Locate the cell with the specified text and output its (x, y) center coordinate. 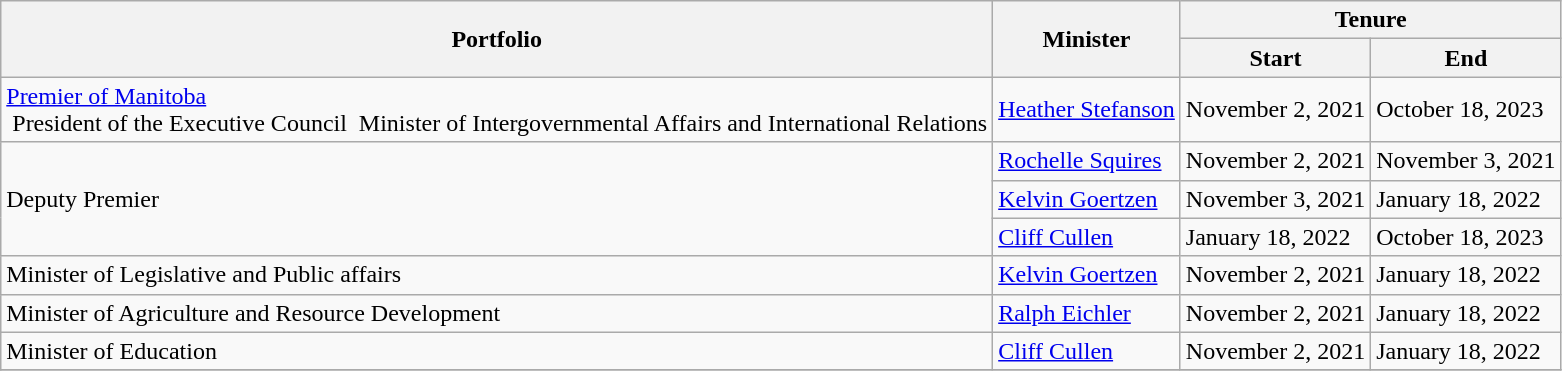
Heather Stefanson (1087, 110)
Start (1275, 58)
Minister (1087, 39)
Premier of Manitoba President of the Executive Council Minister of Intergovernmental Affairs and International Relations (497, 110)
Tenure (1370, 20)
Ralph Eichler (1087, 313)
End (1466, 58)
Minister of Education (497, 351)
Rochelle Squires (1087, 161)
Portfolio (497, 39)
Minister of Legislative and Public affairs (497, 275)
Deputy Premier (497, 199)
Minister of Agriculture and Resource Development (497, 313)
